Find where the given text appears and provide that cell's center as [x, y] coordinate. 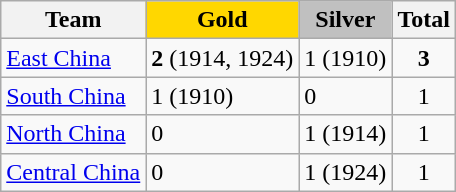
South China [74, 96]
Total [424, 20]
North China [74, 134]
Silver [346, 20]
1 (1914) [346, 134]
1 (1924) [346, 172]
3 [424, 58]
Team [74, 20]
Central China [74, 172]
2 (1914, 1924) [222, 58]
East China [74, 58]
Gold [222, 20]
